Detect which cell encompasses the target text, then output its [X, Y] center coordinate. 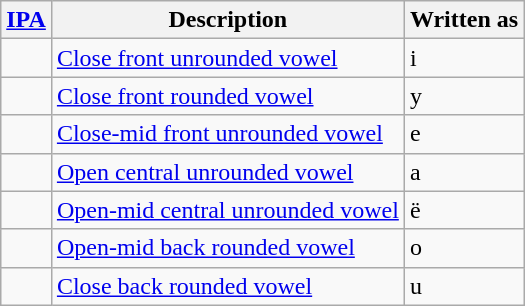
Close-mid front unrounded vowel [228, 134]
Close back rounded vowel [228, 286]
Open-mid back rounded vowel [228, 248]
Description [228, 20]
o [464, 248]
Close front rounded vowel [228, 96]
a [464, 172]
IPA [26, 20]
y [464, 96]
Close front unrounded vowel [228, 58]
Open-mid central unrounded vowel [228, 210]
Open central unrounded vowel [228, 172]
ë [464, 210]
Written as [464, 20]
e [464, 134]
i [464, 58]
u [464, 286]
